Extract the [x, y] coordinate from the center of the cell holding the provided text.  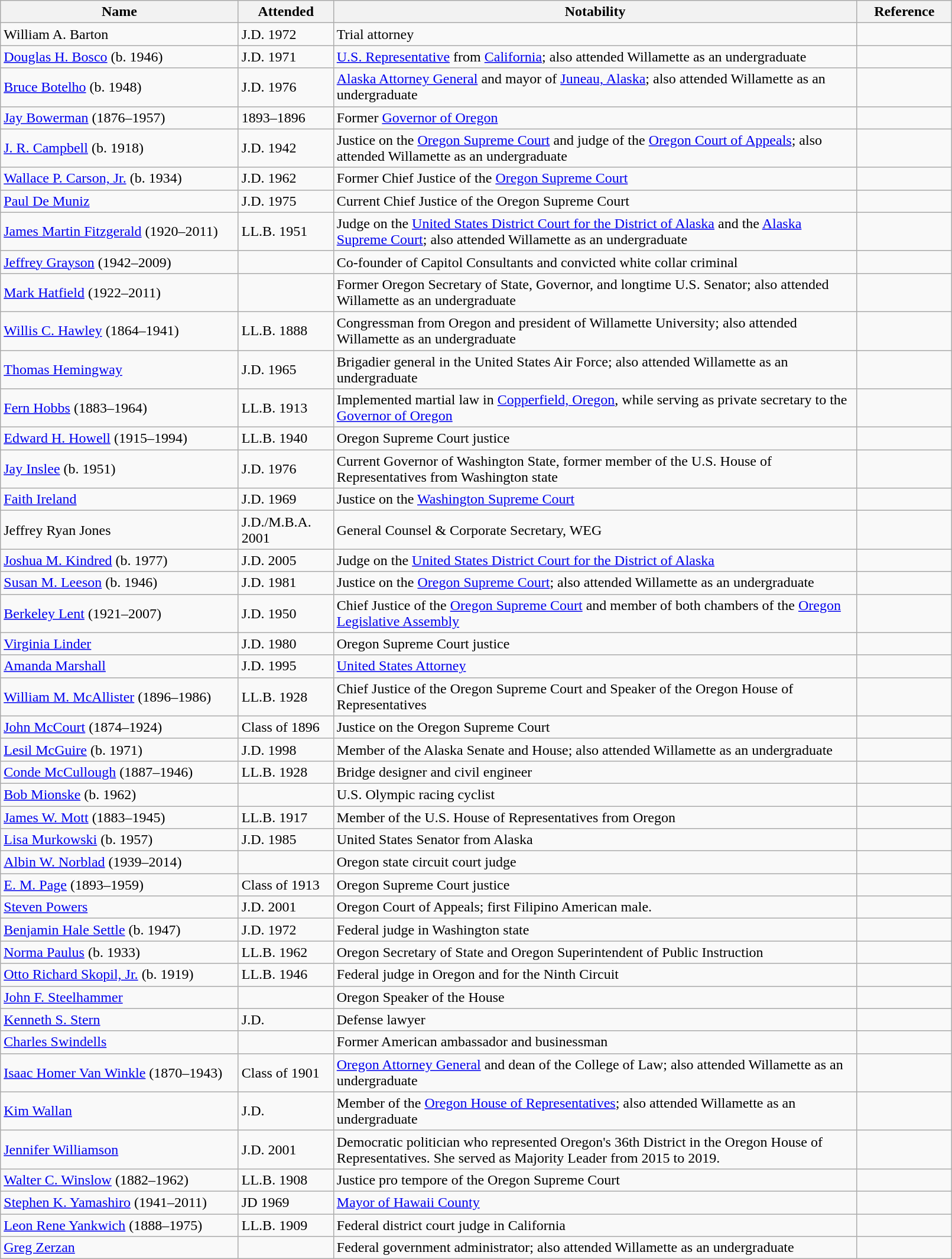
United States Attorney [595, 666]
Chief Justice of the Oregon Supreme Court and member of both chambers of the Oregon Legislative Assembly [595, 614]
Walter C. Winslow (1882–1962) [119, 1180]
J.D./M.B.A. 2001 [286, 530]
Justice on the Washington Supreme Court [595, 499]
LL.B. 1962 [286, 952]
Jennifer Williamson [119, 1149]
Kenneth S. Stern [119, 1020]
Class of 1896 [286, 727]
Conde McCullough (1887–1946) [119, 772]
Otto Richard Skopil, Jr. (b. 1919) [119, 975]
LL.B. 1940 [286, 439]
Alaska Attorney General and mayor of Juneau, Alaska; also attended Willamette as an undergraduate [595, 87]
John McCourt (1874–1924) [119, 727]
U.S. Olympic racing cyclist [595, 794]
Co-founder of Capitol Consultants and convicted white collar criminal [595, 262]
Judge on the United States District Court for the District of Alaska and the Alaska Supreme Court; also attended Willamette as an undergraduate [595, 232]
Thomas Hemingway [119, 369]
J.D. 1962 [286, 179]
Oregon Speaker of the House [595, 997]
Former Governor of Oregon [595, 118]
Bruce Botelho (b. 1948) [119, 87]
Lisa Murkowski (b. 1957) [119, 840]
Member of the Oregon House of Representatives; also attended Willamette as an undergraduate [595, 1111]
Albin W. Norblad (1939–2014) [119, 862]
Amanda Marshall [119, 666]
Oregon Court of Appeals; first Filipino American male. [595, 907]
Former American ambassador and businessman [595, 1042]
Democratic politician who represented Oregon's 36th District in the Oregon House of Representatives. She served as Majority Leader from 2015 to 2019. [595, 1149]
William M. McAllister (1896–1986) [119, 696]
E. M. Page (1893–1959) [119, 885]
Federal judge in Oregon and for the Ninth Circuit [595, 975]
Current Governor of Washington State, former member of the U.S. House of Representatives from Washington state [595, 469]
Leon Rene Yankwich (1888–1975) [119, 1225]
Class of 1901 [286, 1072]
Susan M. Leeson (b. 1946) [119, 583]
Trial attorney [595, 34]
Charles Swindells [119, 1042]
Former Oregon Secretary of State, Governor, and longtime U.S. Senator; also attended Willamette as an undergraduate [595, 292]
Mayor of Hawaii County [595, 1202]
Wallace P. Carson, Jr. (b. 1934) [119, 179]
Brigadier general in the United States Air Force; also attended Willamette as an undergraduate [595, 369]
J.D. 1985 [286, 840]
Justice on the Oregon Supreme Court; also attended Willamette as an undergraduate [595, 583]
Class of 1913 [286, 885]
Douglas H. Bosco (b. 1946) [119, 57]
Berkeley Lent (1921–2007) [119, 614]
Congressman from Oregon and president of Willamette University; also attended Willamette as an undergraduate [595, 331]
LL.B. 1951 [286, 232]
Norma Paulus (b. 1933) [119, 952]
J.D. 1965 [286, 369]
J.D. 1950 [286, 614]
1893–1896 [286, 118]
Oregon Secretary of State and Oregon Superintendent of Public Instruction [595, 952]
Federal government administrator; also attended Willamette as an undergraduate [595, 1248]
Justice pro tempore of the Oregon Supreme Court [595, 1180]
Member of the U.S. House of Representatives from Oregon [595, 817]
J.D. 2005 [286, 560]
J.D. 1998 [286, 749]
Chief Justice of the Oregon Supreme Court and Speaker of the Oregon House of Representatives [595, 696]
J.D. 1942 [286, 148]
J.D. 1975 [286, 201]
William A. Barton [119, 34]
J.D. 1969 [286, 499]
Mark Hatfield (1922–2011) [119, 292]
General Counsel & Corporate Secretary, WEG [595, 530]
Oregon Attorney General and dean of the College of Law; also attended Willamette as an undergraduate [595, 1072]
JD 1969 [286, 1202]
Virginia Linder [119, 644]
J.D. 1980 [286, 644]
United States Senator from Alaska [595, 840]
Justice on the Oregon Supreme Court [595, 727]
Faith Ireland [119, 499]
Former Chief Justice of the Oregon Supreme Court [595, 179]
Justice on the Oregon Supreme Court and judge of the Oregon Court of Appeals; also attended Willamette as an undergraduate [595, 148]
Edward H. Howell (1915–1994) [119, 439]
LL.B. 1908 [286, 1180]
Defense lawyer [595, 1020]
Member of the Alaska Senate and House; also attended Willamette as an undergraduate [595, 749]
Benjamin Hale Settle (b. 1947) [119, 930]
Lesil McGuire (b. 1971) [119, 749]
Stephen K. Yamashiro (1941–2011) [119, 1202]
Paul De Muniz [119, 201]
LL.B. 1888 [286, 331]
Name [119, 12]
Oregon state circuit court judge [595, 862]
J.D. 1981 [286, 583]
Attended [286, 12]
Steven Powers [119, 907]
Judge on the United States District Court for the District of Alaska [595, 560]
J.D. 1995 [286, 666]
Reference [904, 12]
U.S. Representative from California; also attended Willamette as an undergraduate [595, 57]
Greg Zerzan [119, 1248]
Willis C. Hawley (1864–1941) [119, 331]
LL.B. 1913 [286, 408]
LL.B. 1917 [286, 817]
Jay Bowerman (1876–1957) [119, 118]
Federal district court judge in California [595, 1225]
James W. Mott (1883–1945) [119, 817]
Bridge designer and civil engineer [595, 772]
J. R. Campbell (b. 1918) [119, 148]
Bob Mionske (b. 1962) [119, 794]
Isaac Homer Van Winkle (1870–1943) [119, 1072]
James Martin Fitzgerald (1920–2011) [119, 232]
LL.B. 1946 [286, 975]
Jeffrey Ryan Jones [119, 530]
LL.B. 1909 [286, 1225]
Fern Hobbs (1883–1964) [119, 408]
Implemented martial law in Copperfield, Oregon, while serving as private secretary to the Governor of Oregon [595, 408]
Joshua M. Kindred (b. 1977) [119, 560]
J.D. 1971 [286, 57]
Notability [595, 12]
Federal judge in Washington state [595, 930]
Jay Inslee (b. 1951) [119, 469]
Jeffrey Grayson (1942–2009) [119, 262]
Current Chief Justice of the Oregon Supreme Court [595, 201]
Kim Wallan [119, 1111]
John F. Steelhammer [119, 997]
